Find where the given text appears and provide that cell's center as [X, Y] coordinate. 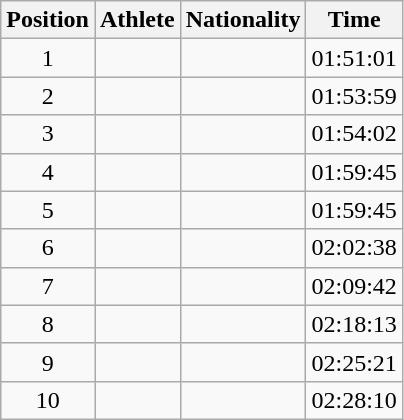
10 [48, 400]
Position [48, 20]
5 [48, 210]
8 [48, 324]
02:18:13 [354, 324]
02:28:10 [354, 400]
01:54:02 [354, 134]
2 [48, 96]
02:25:21 [354, 362]
01:53:59 [354, 96]
1 [48, 58]
7 [48, 286]
02:02:38 [354, 248]
9 [48, 362]
Nationality [243, 20]
01:51:01 [354, 58]
02:09:42 [354, 286]
4 [48, 172]
6 [48, 248]
Athlete [137, 20]
Time [354, 20]
3 [48, 134]
